From the cell containing the given text, extract its center point as [X, Y] coordinate. 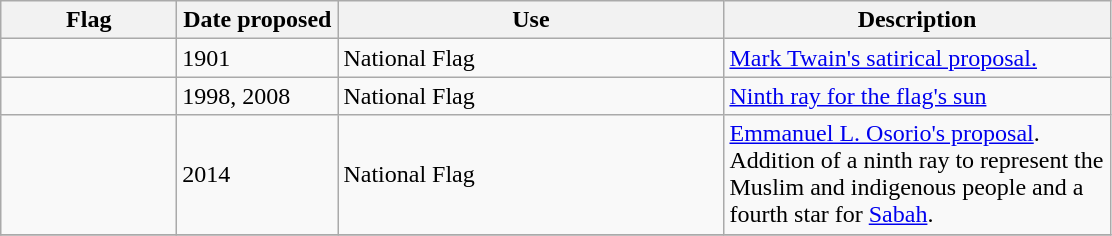
Mark Twain's satirical proposal. [917, 58]
Date proposed [258, 20]
Ninth ray for the flag's sun [917, 96]
2014 [258, 174]
Flag [89, 20]
Emmanuel L. Osorio's proposal. Addition of a ninth ray to represent the Muslim and indigenous people and a fourth star for Sabah. [917, 174]
Description [917, 20]
1901 [258, 58]
Use [531, 20]
1998, 2008 [258, 96]
